From the cell containing the given text, extract its center point as [x, y] coordinate. 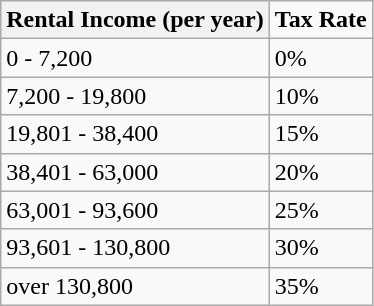
Rental Income (per year) [136, 20]
30% [320, 248]
93,601 - 130,800 [136, 248]
Tax Rate [320, 20]
10% [320, 96]
over 130,800 [136, 286]
15% [320, 134]
19,801 - 38,400 [136, 134]
63,001 - 93,600 [136, 210]
38,401 - 63,000 [136, 172]
7,200 - 19,800 [136, 96]
25% [320, 210]
0 - 7,200 [136, 58]
0% [320, 58]
20% [320, 172]
35% [320, 286]
